For the text-containing cell, return its midpoint in [x, y] coordinate format. 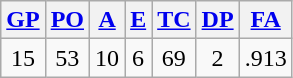
6 [138, 58]
2 [218, 58]
E [138, 20]
TC [174, 20]
DP [218, 20]
69 [174, 58]
PO [67, 20]
GP [23, 20]
53 [67, 58]
.913 [266, 58]
A [108, 20]
FA [266, 20]
10 [108, 58]
15 [23, 58]
